Locate the cell with the specified text and output its (X, Y) center coordinate. 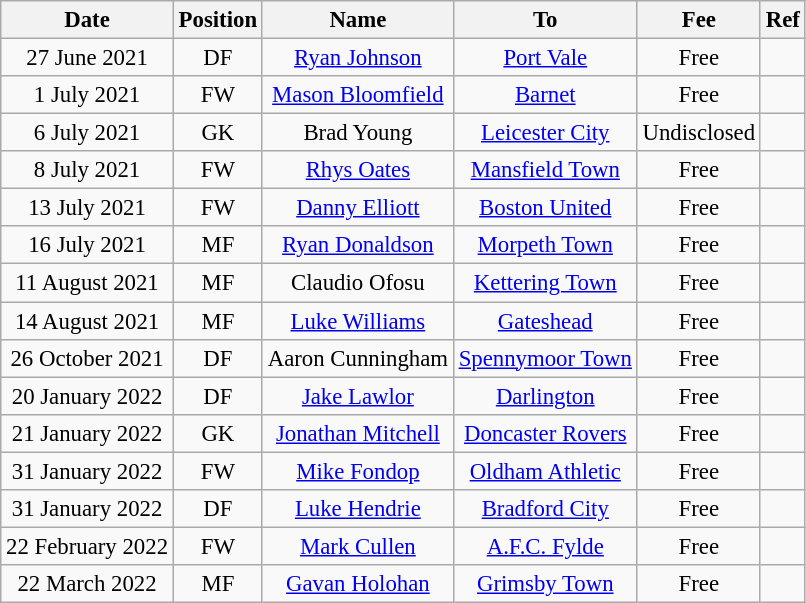
Barnet (545, 95)
13 July 2021 (88, 208)
Doncaster Rovers (545, 433)
Name (358, 20)
Mike Fondop (358, 471)
Port Vale (545, 58)
Grimsby Town (545, 584)
Danny Elliott (358, 208)
16 July 2021 (88, 245)
11 August 2021 (88, 283)
22 February 2022 (88, 546)
Ryan Donaldson (358, 245)
8 July 2021 (88, 170)
6 July 2021 (88, 133)
Gavan Holohan (358, 584)
Brad Young (358, 133)
Mark Cullen (358, 546)
Claudio Ofosu (358, 283)
Morpeth Town (545, 245)
Date (88, 20)
Jonathan Mitchell (358, 433)
Darlington (545, 396)
Position (218, 20)
14 August 2021 (88, 321)
Boston United (545, 208)
To (545, 20)
Gateshead (545, 321)
Luke Williams (358, 321)
Spennymoor Town (545, 358)
Bradford City (545, 509)
Mansfield Town (545, 170)
26 October 2021 (88, 358)
22 March 2022 (88, 584)
1 July 2021 (88, 95)
Leicester City (545, 133)
21 January 2022 (88, 433)
Oldham Athletic (545, 471)
Fee (698, 20)
Luke Hendrie (358, 509)
Mason Bloomfield (358, 95)
Ryan Johnson (358, 58)
Kettering Town (545, 283)
Undisclosed (698, 133)
A.F.C. Fylde (545, 546)
Rhys Oates (358, 170)
Ref (782, 20)
20 January 2022 (88, 396)
Jake Lawlor (358, 396)
27 June 2021 (88, 58)
Aaron Cunningham (358, 358)
